Identify which cell holds the provided text, then report its [X, Y] central coordinate. 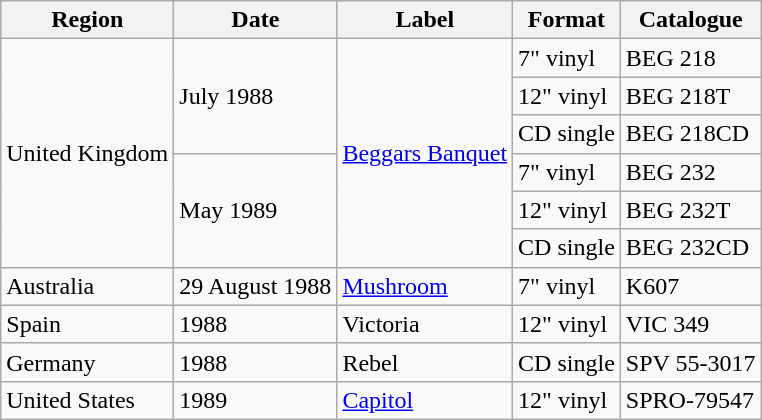
BEG 218 [690, 58]
Capitol [425, 400]
BEG 218CD [690, 134]
Date [256, 20]
Beggars Banquet [425, 153]
BEG 232 [690, 172]
SPV 55-3017 [690, 362]
K607 [690, 286]
Format [567, 20]
BEG 232T [690, 210]
May 1989 [256, 210]
29 August 1988 [256, 286]
1989 [256, 400]
Catalogue [690, 20]
Victoria [425, 324]
Australia [88, 286]
Germany [88, 362]
United States [88, 400]
Label [425, 20]
Spain [88, 324]
United Kingdom [88, 153]
Mushroom [425, 286]
July 1988 [256, 96]
Rebel [425, 362]
VIC 349 [690, 324]
BEG 232CD [690, 248]
Region [88, 20]
BEG 218T [690, 96]
SPRO-79547 [690, 400]
